Search for the cell housing the specified text and yield its [x, y] center coordinate. 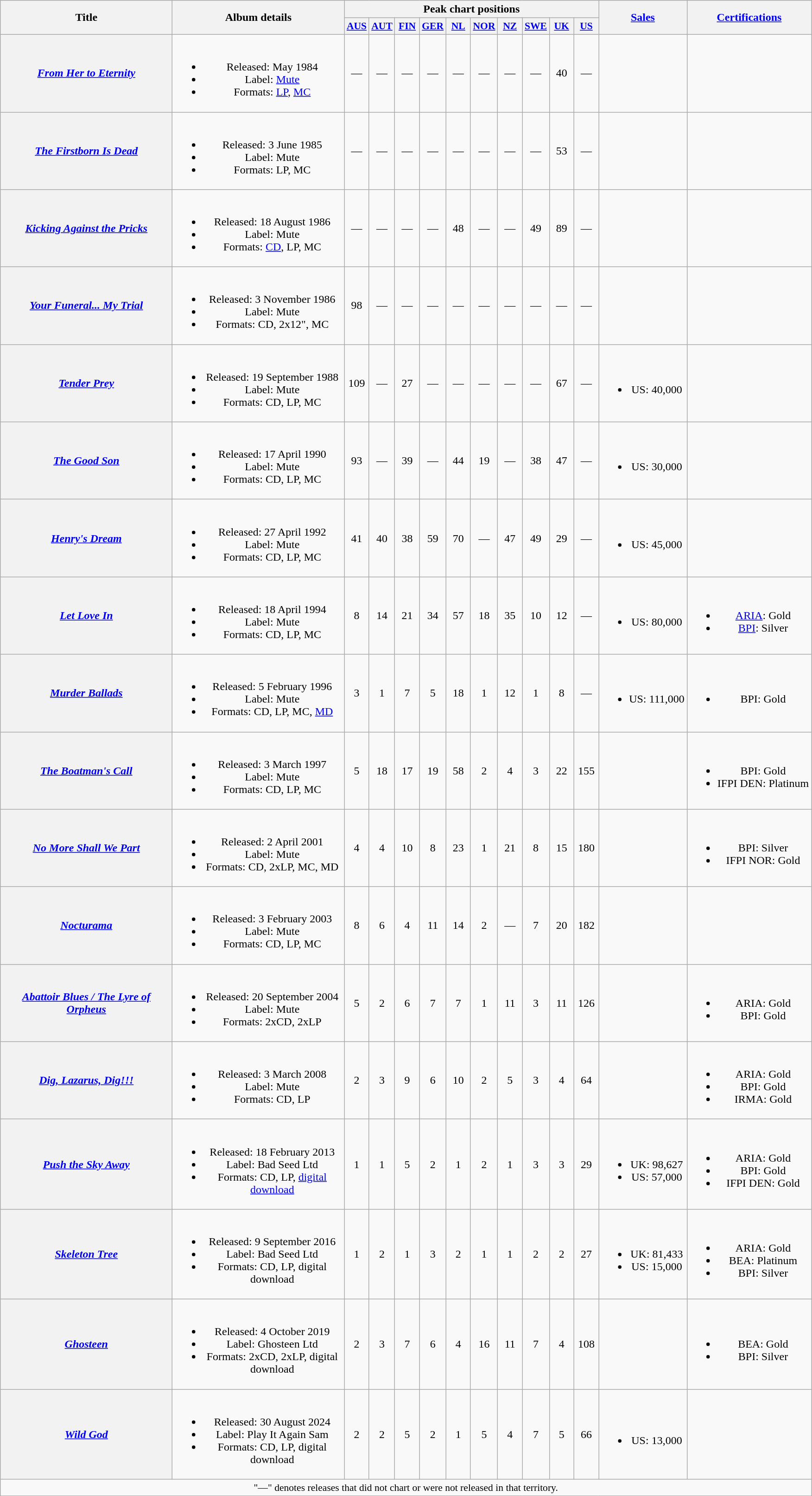
155 [586, 771]
22 [562, 771]
US: 45,000 [643, 538]
58 [458, 771]
ARIA: GoldBPI: Gold [749, 1003]
US: 80,000 [643, 616]
AUS [357, 26]
Certifications [749, 18]
180 [586, 848]
66 [586, 1434]
ARIA: GoldBPI: Silver [749, 616]
182 [586, 926]
Released: 2 April 2001Label: MuteFormats: CD, 2xLP, MC, MD [259, 848]
US: 111,000 [643, 693]
ARIA: GoldBEA: PlatinumBPI: Silver [749, 1254]
Henry's Dream [86, 538]
Skeleton Tree [86, 1254]
GER [433, 26]
Released: 3 February 2003Label: MuteFormats: CD, LP, MC [259, 926]
Push the Sky Away [86, 1164]
35 [510, 616]
126 [586, 1003]
UK: 81,433US: 15,000 [643, 1254]
57 [458, 616]
BEA: GoldBPI: Silver [749, 1344]
64 [586, 1080]
BPI: GoldIFPI DEN: Platinum [749, 771]
Released: 30 August 2024Label: Play It Again SamFormats: CD, LP, digital download [259, 1434]
Released: 4 October 2019Label: Ghosteen LtdFormats: 2xCD, 2xLP, digital download [259, 1344]
"—" denotes releases that did not chart or were not released in that territory. [406, 1488]
Kicking Against the Pricks [86, 228]
Released: 3 November 1986Label: MuteFormats: CD, 2x12", MC [259, 306]
9 [407, 1080]
BPI: SilverIFPI NOR: Gold [749, 848]
Ghosteen [86, 1344]
Released: 5 February 1996Label: MuteFormats: CD, LP, MC, MD [259, 693]
Released: 19 September 1988Label: MuteFormats: CD, LP, MC [259, 383]
ARIA: GoldBPI: GoldIRMA: Gold [749, 1080]
Dig, Lazarus, Dig!!! [86, 1080]
Released: 18 August 1986Label: MuteFormats: CD, LP, MC [259, 228]
Released: 17 April 1990Label: MuteFormats: CD, LP, MC [259, 461]
67 [562, 383]
39 [407, 461]
Tender Prey [86, 383]
20 [562, 926]
No More Shall We Part [86, 848]
Wild God [86, 1434]
BPI: Gold [749, 693]
Title [86, 18]
70 [458, 538]
AUT [382, 26]
Released: 3 March 1997Label: MuteFormats: CD, LP, MC [259, 771]
Abattoir Blues / The Lyre of Orpheus [86, 1003]
NZ [510, 26]
Released: 9 September 2016Label: Bad Seed LtdFormats: CD, LP, digital download [259, 1254]
NL [458, 26]
The Boatman's Call [86, 771]
US: 40,000 [643, 383]
Released: 3 March 2008Label: MuteFormats: CD, LP [259, 1080]
98 [357, 306]
Peak chart positions [472, 9]
53 [562, 151]
Your Funeral... My Trial [86, 306]
Album details [259, 18]
Released: 27 April 1992Label: MuteFormats: CD, LP, MC [259, 538]
17 [407, 771]
UK [562, 26]
44 [458, 461]
NOR [484, 26]
41 [357, 538]
48 [458, 228]
Nocturama [86, 926]
34 [433, 616]
16 [484, 1344]
Murder Ballads [86, 693]
The Firstborn Is Dead [86, 151]
US [586, 26]
US: 30,000 [643, 461]
SWE [536, 26]
Sales [643, 18]
23 [458, 848]
Released: May 1984Label: MuteFormats: LP, MC [259, 73]
Released: 3 June 1985Label: MuteFormats: LP, MC [259, 151]
89 [562, 228]
ARIA: GoldBPI: GoldIFPI DEN: Gold [749, 1164]
UK: 98,627US: 57,000 [643, 1164]
FIN [407, 26]
Released: 18 February 2013Label: Bad Seed LtdFormats: CD, LP, digital download [259, 1164]
Released: 18 April 1994Label: MuteFormats: CD, LP, MC [259, 616]
Let Love In [86, 616]
109 [357, 383]
108 [586, 1344]
Released: 20 September 2004Label: MuteFormats: 2xCD, 2xLP [259, 1003]
From Her to Eternity [86, 73]
93 [357, 461]
59 [433, 538]
15 [562, 848]
US: 13,000 [643, 1434]
The Good Son [86, 461]
